Capture the cell that displays the provided text and extract its [X, Y] central coordinate. 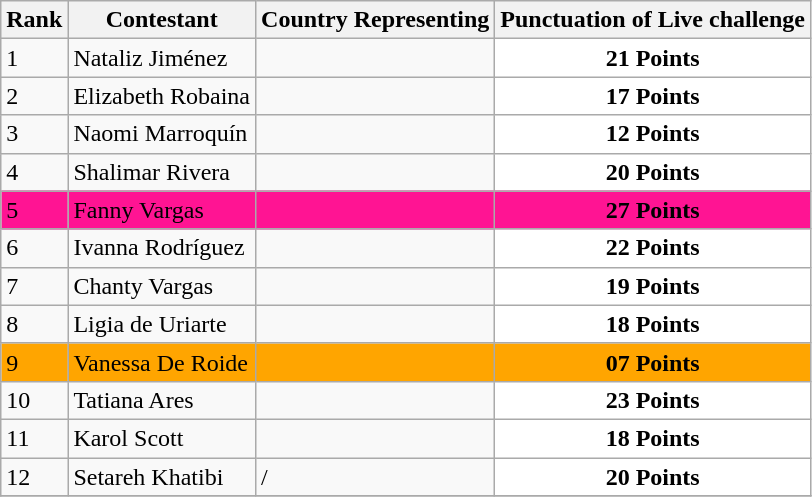
11 [34, 438]
Elizabeth Robaina [162, 96]
Shalimar Rivera [162, 172]
Ligia de Uriarte [162, 324]
4 [34, 172]
8 [34, 324]
22 Points [653, 248]
07 Points [653, 362]
12 [34, 477]
/ [376, 477]
27 Points [653, 210]
21 Points [653, 58]
Naomi Marroquín [162, 134]
Ivanna Rodríguez [162, 248]
Tatiana Ares [162, 400]
Chanty Vargas [162, 286]
10 [34, 400]
6 [34, 248]
2 [34, 96]
5 [34, 210]
Rank [34, 20]
Setareh Khatibi [162, 477]
9 [34, 362]
23 Points [653, 400]
17 Points [653, 96]
Karol Scott [162, 438]
Contestant [162, 20]
1 [34, 58]
3 [34, 134]
Nataliz Jiménez [162, 58]
12 Points [653, 134]
Fanny Vargas [162, 210]
Vanessa De Roide [162, 362]
Country Representing [376, 20]
7 [34, 286]
Punctuation of Live challenge [653, 20]
19 Points [653, 286]
